Locate the cell with the specified text and output its [x, y] center coordinate. 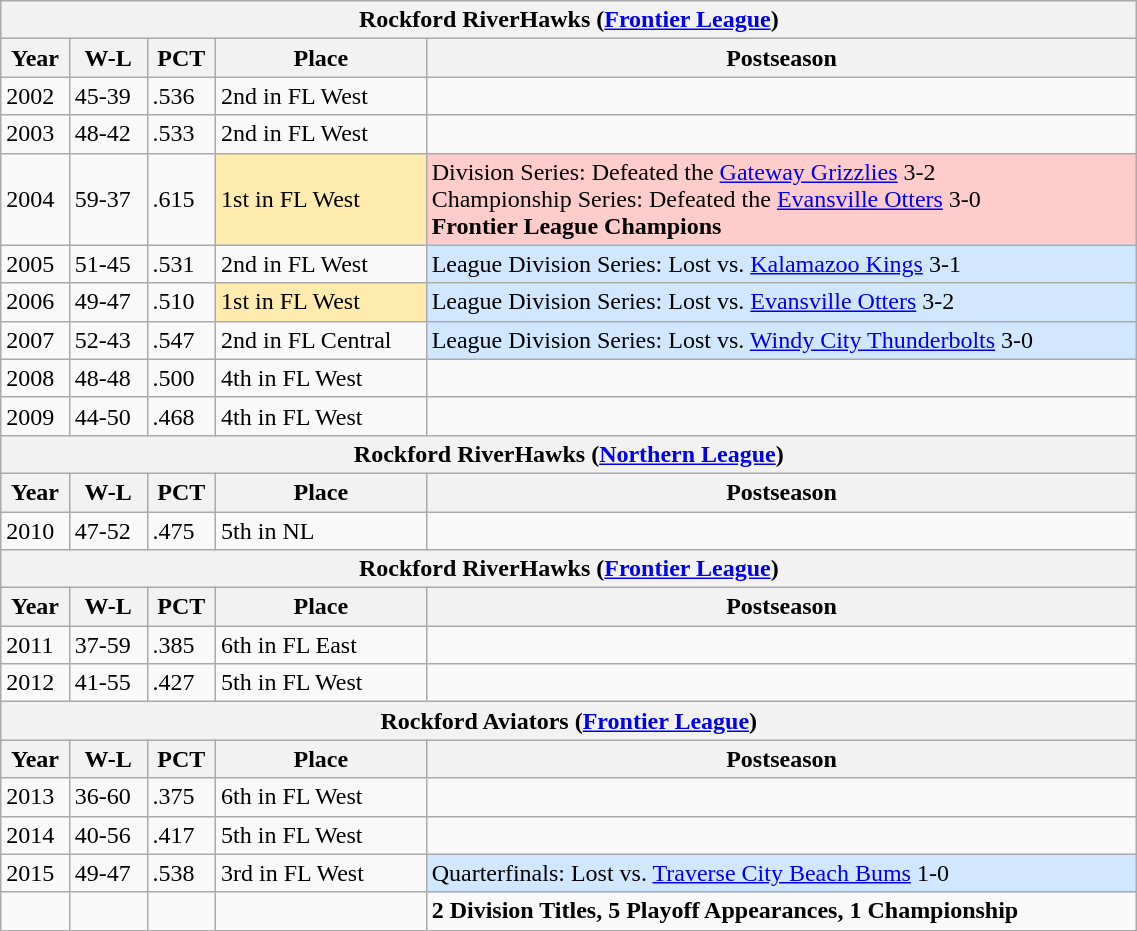
2007 [36, 340]
.533 [182, 134]
Rockford RiverHawks (Northern League) [569, 454]
59-37 [108, 199]
.468 [182, 416]
41-55 [108, 683]
2009 [36, 416]
Quarterfinals: Lost vs. Traverse City Beach Bums 1-0 [782, 873]
48-48 [108, 378]
.417 [182, 835]
Division Series: Defeated the Gateway Grizzlies 3-2 Championship Series: Defeated the Evansville Otters 3-0 Frontier League Champions [782, 199]
2014 [36, 835]
2003 [36, 134]
6th in FL West [322, 797]
.536 [182, 96]
2010 [36, 531]
5th in NL [322, 531]
.385 [182, 645]
45-39 [108, 96]
6th in FL East [322, 645]
Rockford Aviators (Frontier League) [569, 721]
.531 [182, 264]
2012 [36, 683]
.538 [182, 873]
.427 [182, 683]
47-52 [108, 531]
3rd in FL West [322, 873]
2008 [36, 378]
2004 [36, 199]
.475 [182, 531]
League Division Series: Lost vs. Windy City Thunderbolts 3-0 [782, 340]
2 Division Titles, 5 Playoff Appearances, 1 Championship [782, 911]
.510 [182, 302]
44-50 [108, 416]
2002 [36, 96]
2015 [36, 873]
2011 [36, 645]
48-42 [108, 134]
2006 [36, 302]
40-56 [108, 835]
.500 [182, 378]
51-45 [108, 264]
36-60 [108, 797]
2013 [36, 797]
52-43 [108, 340]
.547 [182, 340]
League Division Series: Lost vs. Evansville Otters 3-2 [782, 302]
League Division Series: Lost vs. Kalamazoo Kings 3-1 [782, 264]
2nd in FL Central [322, 340]
2005 [36, 264]
37-59 [108, 645]
.375 [182, 797]
.615 [182, 199]
